Provide the (x, y) coordinate of the cell's center where the given text is located.  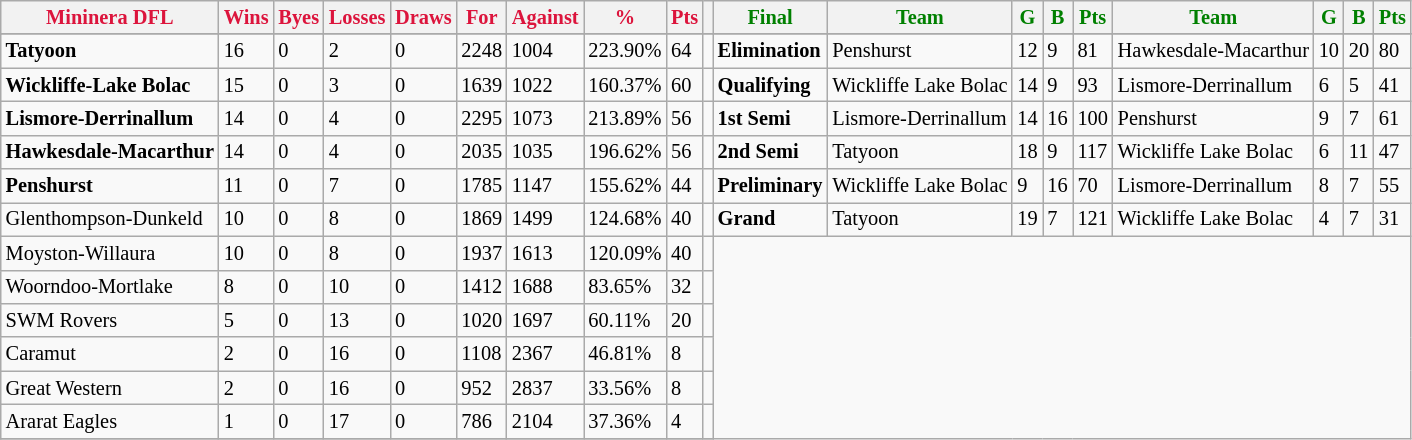
15 (246, 85)
2nd Semi (770, 152)
1869 (482, 219)
18 (1027, 152)
Glenthompson-Dunkeld (110, 219)
Byes (298, 17)
Moyston-Willaura (110, 253)
121 (1093, 219)
100 (1093, 118)
Mininera DFL (110, 17)
196.62% (626, 152)
Wins (246, 17)
160.37% (626, 85)
64 (684, 51)
Ararat Eagles (110, 421)
1 (246, 421)
1639 (482, 85)
SWM Rovers (110, 320)
2295 (482, 118)
1022 (546, 85)
155.62% (626, 186)
60.11% (626, 320)
124.68% (626, 219)
2837 (546, 388)
Wickliffe-Lake Bolac (110, 85)
1st Semi (770, 118)
952 (482, 388)
44 (684, 186)
19 (1027, 219)
Losses (357, 17)
93 (1093, 85)
81 (1093, 51)
1697 (546, 320)
80 (1392, 51)
1073 (546, 118)
41 (1392, 85)
1499 (546, 219)
12 (1027, 51)
83.65% (626, 287)
32 (684, 287)
Draws (423, 17)
1412 (482, 287)
1937 (482, 253)
1004 (546, 51)
70 (1093, 186)
Final (770, 17)
13 (357, 320)
2104 (546, 421)
37.36% (626, 421)
120.09% (626, 253)
223.90% (626, 51)
Woorndoo-Mortlake (110, 287)
31 (1392, 219)
2367 (546, 354)
1020 (482, 320)
% (626, 17)
786 (482, 421)
Preliminary (770, 186)
60 (684, 85)
17 (357, 421)
1613 (546, 253)
61 (1392, 118)
Qualifying (770, 85)
For (482, 17)
Great Western (110, 388)
2035 (482, 152)
213.89% (626, 118)
33.56% (626, 388)
1785 (482, 186)
Against (546, 17)
1688 (546, 287)
117 (1093, 152)
2248 (482, 51)
Grand (770, 219)
46.81% (626, 354)
1035 (546, 152)
1108 (482, 354)
Elimination (770, 51)
Caramut (110, 354)
1147 (546, 186)
3 (357, 85)
55 (1392, 186)
47 (1392, 152)
